For the text-containing cell, return its midpoint in (x, y) coordinate format. 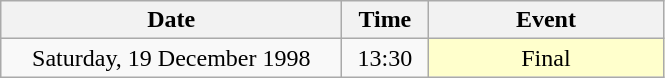
Final (546, 58)
Time (385, 20)
Saturday, 19 December 1998 (172, 58)
Event (546, 20)
13:30 (385, 58)
Date (172, 20)
